Determine the (X, Y) coordinate at the center of the cell enclosing the given text.  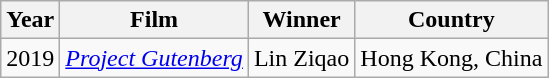
2019 (30, 58)
Winner (301, 20)
Film (154, 20)
Country (452, 20)
Hong Kong, China (452, 58)
Lin Ziqao (301, 58)
Project Gutenberg (154, 58)
Year (30, 20)
